Return (x, y) of the center of cell containing provided text 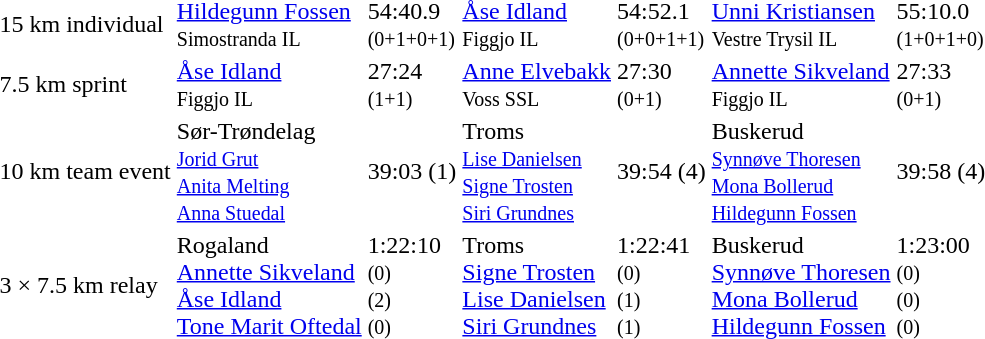
39:54 (4) (661, 172)
27:30(0+1) (661, 84)
Anne ElvebakkVoss SSL (537, 84)
27:24(1+1) (412, 84)
BuskerudSynnøve ThoresenMona BollerudHildegunn Fossen (801, 172)
TromsLise DanielsenSigne TrostenSiri Grundnes (537, 172)
Sør-TrøndelagJorid GrutAnita MeltingAnna Stuedal (269, 172)
39:03 (1) (412, 172)
Åse IdlandFiggjo IL (269, 84)
Annette SikvelandFiggjo IL (801, 84)
